From the cell containing the given text, extract its center point as (X, Y) coordinate. 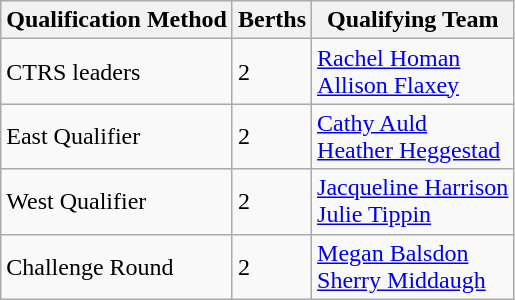
CTRS leaders (117, 72)
Challenge Round (117, 266)
East Qualifier (117, 136)
Berths (272, 20)
West Qualifier (117, 202)
Qualifying Team (413, 20)
Cathy Auld Heather Heggestad (413, 136)
Jacqueline Harrison Julie Tippin (413, 202)
Rachel Homan Allison Flaxey (413, 72)
Qualification Method (117, 20)
Megan Balsdon Sherry Middaugh (413, 266)
